Determine the (X, Y) coordinate at the center of the cell enclosing the given text.  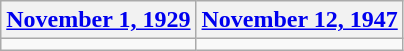
November 1, 1929 (98, 20)
November 12, 1947 (300, 20)
